Detect which cell encompasses the target text, then output its (X, Y) center coordinate. 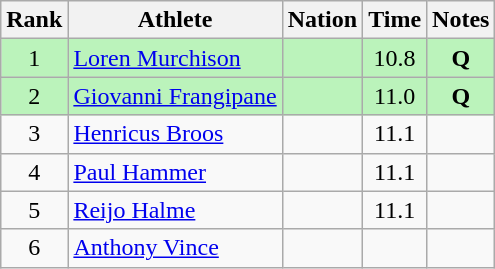
Anthony Vince (175, 248)
Nation (322, 20)
11.0 (395, 96)
Time (395, 20)
Loren Murchison (175, 58)
3 (34, 134)
2 (34, 96)
6 (34, 248)
Notes (461, 20)
Rank (34, 20)
Athlete (175, 20)
4 (34, 172)
Paul Hammer (175, 172)
10.8 (395, 58)
Henricus Broos (175, 134)
Reijo Halme (175, 210)
1 (34, 58)
5 (34, 210)
Giovanni Frangipane (175, 96)
